Find where the given text appears and provide that cell's center as (x, y) coordinate. 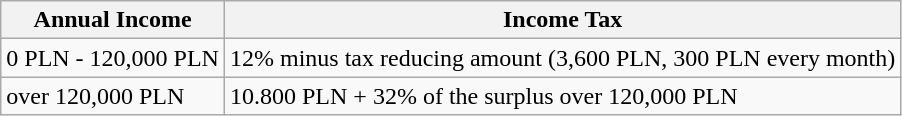
over 120,000 PLN (113, 96)
Income Tax (562, 20)
10.800 PLN + 32% of the surplus over 120,000 PLN (562, 96)
Annual Income (113, 20)
0 PLN - 120,000 PLN (113, 58)
12% minus tax reducing amount (3,600 PLN, 300 PLN every month) (562, 58)
